Locate the cell with the specified text and output its [X, Y] center coordinate. 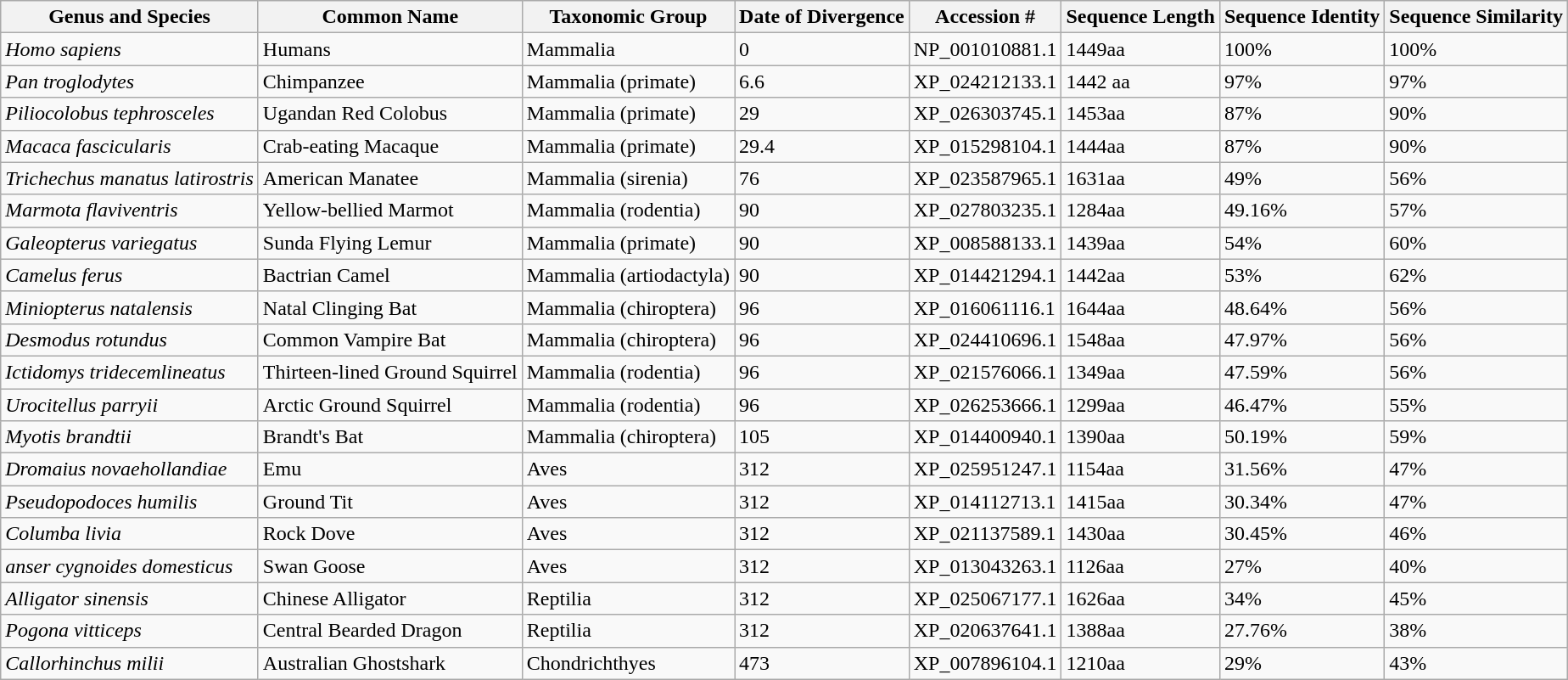
Dromaius novaehollandiae [130, 469]
Marmota flaviventris [130, 211]
30.45% [1302, 534]
Emu [390, 469]
Homo sapiens [130, 49]
anser cygnoides domesticus [130, 566]
XP_023587965.1 [985, 178]
1390aa [1140, 437]
Humans [390, 49]
Sunda Flying Lemur [390, 243]
Australian Ghostshark [390, 663]
59% [1476, 437]
1126aa [1140, 566]
6.6 [822, 81]
American Manatee [390, 178]
1442aa [1140, 275]
XP_015298104.1 [985, 146]
46% [1476, 534]
49% [1302, 178]
48.64% [1302, 307]
53% [1302, 275]
NP_001010881.1 [985, 49]
Pan troglodytes [130, 81]
1449aa [1140, 49]
XP_013043263.1 [985, 566]
Ground Tit [390, 502]
XP_014112713.1 [985, 502]
1548aa [1140, 340]
Accession # [985, 17]
XP_014400940.1 [985, 437]
Pogona vitticeps [130, 631]
54% [1302, 243]
1644aa [1140, 307]
Chinese Alligator [390, 599]
Bactrian Camel [390, 275]
Sequence Similarity [1476, 17]
Genus and Species [130, 17]
0 [822, 49]
40% [1476, 566]
31.56% [1302, 469]
XP_021576066.1 [985, 372]
1439aa [1140, 243]
1284aa [1140, 211]
XP_024410696.1 [985, 340]
Alligator sinensis [130, 599]
Natal Clinging Bat [390, 307]
XP_026253666.1 [985, 405]
62% [1476, 275]
Ugandan Red Colobus [390, 114]
46.47% [1302, 405]
1349aa [1140, 372]
Pseudopodoces humilis [130, 502]
57% [1476, 211]
Yellow-bellied Marmot [390, 211]
Rock Dove [390, 534]
105 [822, 437]
Brandt's Bat [390, 437]
Mammalia (artiodactyla) [628, 275]
Sequence Length [1140, 17]
34% [1302, 599]
XP_016061116.1 [985, 307]
Common Vampire Bat [390, 340]
1299aa [1140, 405]
Swan Goose [390, 566]
Sequence Identity [1302, 17]
XP_026303745.1 [985, 114]
Piliocolobus tephrosceles [130, 114]
60% [1476, 243]
Columba livia [130, 534]
29 [822, 114]
XP_014421294.1 [985, 275]
1430aa [1140, 534]
47.97% [1302, 340]
Taxonomic Group [628, 17]
1210aa [1140, 663]
Myotis brandtii [130, 437]
29% [1302, 663]
Thirteen-lined Ground Squirrel [390, 372]
Urocitellus parryii [130, 405]
Trichechus manatus latirostris [130, 178]
XP_008588133.1 [985, 243]
1415aa [1140, 502]
Chimpanzee [390, 81]
50.19% [1302, 437]
1154aa [1140, 469]
Common Name [390, 17]
Callorhinchus milii [130, 663]
Mammalia [628, 49]
473 [822, 663]
XP_025067177.1 [985, 599]
XP_025951247.1 [985, 469]
Mammalia (sirenia) [628, 178]
38% [1476, 631]
43% [1476, 663]
Macaca fascicularis [130, 146]
Central Bearded Dragon [390, 631]
Date of Divergence [822, 17]
1626aa [1140, 599]
Ictidomys tridecemlineatus [130, 372]
30.34% [1302, 502]
Desmodus rotundus [130, 340]
55% [1476, 405]
Galeopterus variegatus [130, 243]
1388aa [1140, 631]
47.59% [1302, 372]
Miniopterus natalensis [130, 307]
1444aa [1140, 146]
XP_007896104.1 [985, 663]
76 [822, 178]
XP_020637641.1 [985, 631]
29.4 [822, 146]
Arctic Ground Squirrel [390, 405]
27% [1302, 566]
Chondrichthyes [628, 663]
1631aa [1140, 178]
Camelus ferus [130, 275]
XP_024212133.1 [985, 81]
1453aa [1140, 114]
Crab-eating Macaque [390, 146]
49.16% [1302, 211]
1442 aa [1140, 81]
XP_021137589.1 [985, 534]
27.76% [1302, 631]
XP_027803235.1 [985, 211]
45% [1476, 599]
